Determine the (x, y) coordinate at the center of the cell enclosing the given text.  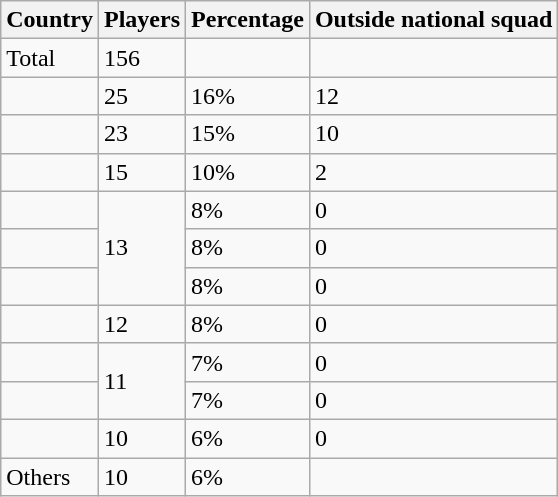
Others (50, 477)
Country (50, 20)
13 (142, 248)
Players (142, 20)
156 (142, 58)
11 (142, 381)
15% (248, 134)
23 (142, 134)
16% (248, 96)
15 (142, 172)
2 (433, 172)
10% (248, 172)
Total (50, 58)
25 (142, 96)
Percentage (248, 20)
Outside national squad (433, 20)
